Return the [X, Y] coordinate for the center point of the cell that contains the specified text.  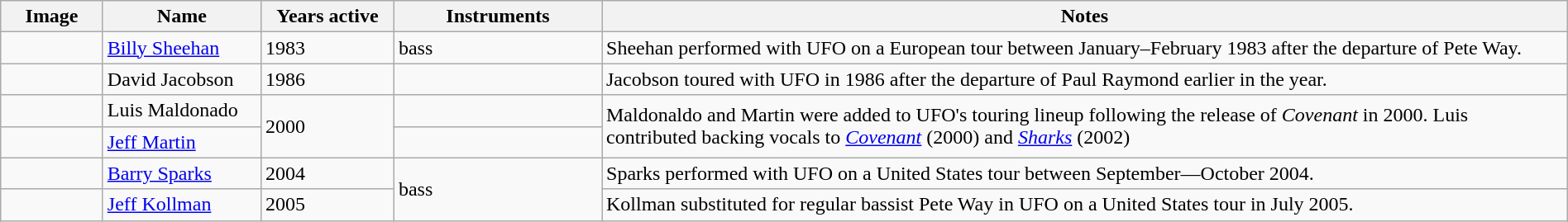
Jeff Kollman [182, 205]
Sheehan performed with UFO on a European tour between January–February 1983 after the departure of Pete Way. [1085, 48]
Kollman substituted for regular bassist Pete Way in UFO on a United States tour in July 2005. [1085, 205]
Luis Maldonado [182, 111]
Instruments [498, 17]
2005 [327, 205]
Jacobson toured with UFO in 1986 after the departure of Paul Raymond earlier in the year. [1085, 79]
2000 [327, 126]
Image [52, 17]
1986 [327, 79]
Notes [1085, 17]
2004 [327, 173]
David Jacobson [182, 79]
Sparks performed with UFO on a United States tour between September—October 2004. [1085, 173]
Barry Sparks [182, 173]
Name [182, 17]
1983 [327, 48]
Billy Sheehan [182, 48]
Jeff Martin [182, 142]
Years active [327, 17]
